Extract the (X, Y) coordinate from the center of the cell holding the provided text.  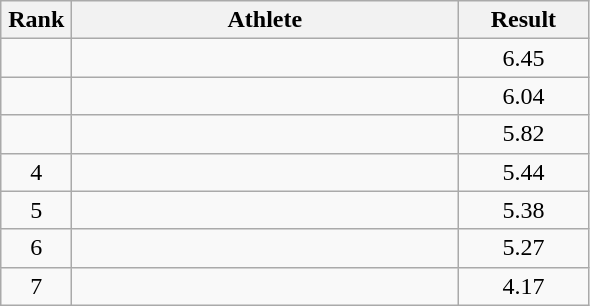
5.27 (524, 248)
Rank (36, 20)
5.38 (524, 210)
Result (524, 20)
5 (36, 210)
7 (36, 286)
6 (36, 248)
5.44 (524, 172)
Athlete (265, 20)
5.82 (524, 134)
4.17 (524, 286)
6.45 (524, 58)
4 (36, 172)
6.04 (524, 96)
